Locate the cell with the specified text and output its [X, Y] center coordinate. 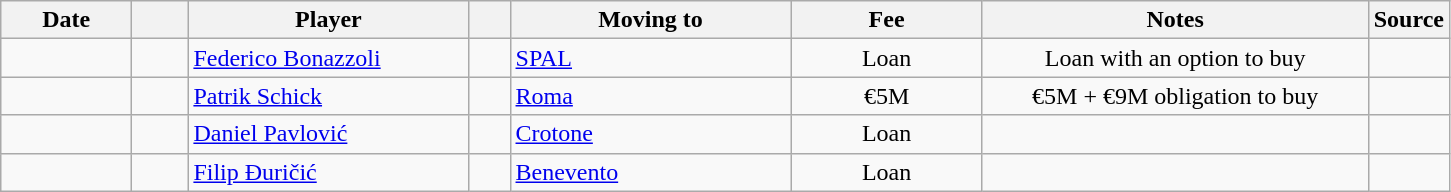
€5M [886, 96]
Daniel Pavlović [328, 134]
Crotone [650, 134]
Date [66, 20]
Benevento [650, 172]
Roma [650, 96]
Loan with an option to buy [1175, 58]
Player [328, 20]
Notes [1175, 20]
SPAL [650, 58]
Filip Đuričić [328, 172]
Federico Bonazzoli [328, 58]
Source [1408, 20]
Fee [886, 20]
€5M + €9M obligation to buy [1175, 96]
Patrik Schick [328, 96]
Moving to [650, 20]
